Scan for the cell matching the given text and deliver its (x, y) coordinate at center. 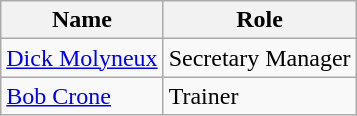
Role (260, 20)
Bob Crone (82, 96)
Name (82, 20)
Trainer (260, 96)
Secretary Manager (260, 58)
Dick Molyneux (82, 58)
